For the text-containing cell, return its midpoint in [x, y] coordinate format. 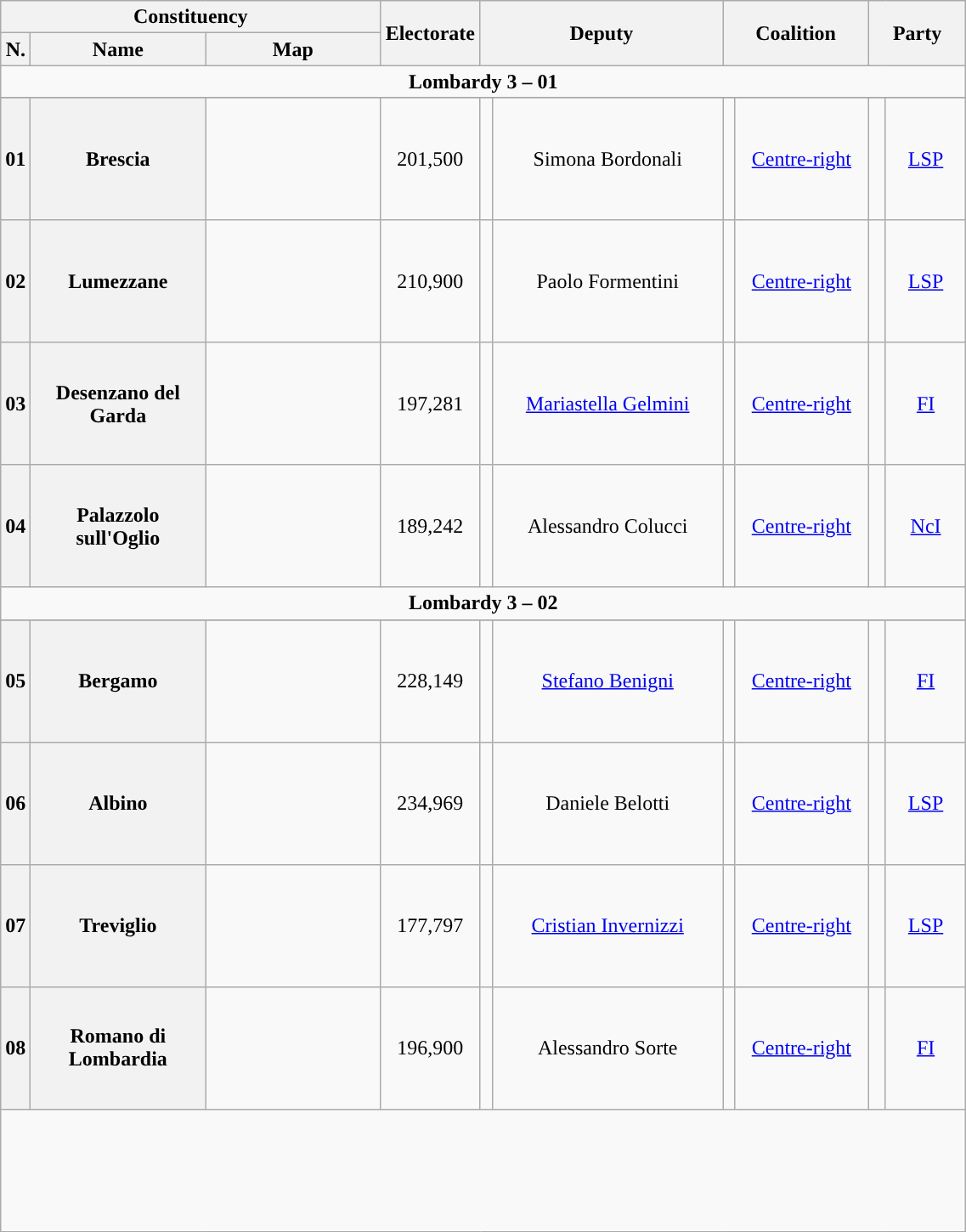
Paolo Formentini [608, 281]
197,281 [430, 404]
Stefano Benigni [608, 681]
04 [15, 526]
177,797 [430, 925]
Alessandro Sorte [608, 1048]
Map [293, 49]
Daniele Belotti [608, 803]
Constituency [190, 17]
Party [917, 33]
07 [15, 925]
Bergamo [118, 681]
Cristian Invernizzi [608, 925]
N. [15, 49]
Simona Bordonali [608, 159]
02 [15, 281]
06 [15, 803]
Albino [118, 803]
01 [15, 159]
NcI [926, 526]
Coalition [796, 33]
Palazzolo sull'Oglio [118, 526]
201,500 [430, 159]
Electorate [430, 33]
08 [15, 1048]
05 [15, 681]
Name [118, 49]
196,900 [430, 1048]
Lombardy 3 – 01 [483, 82]
Romano di Lombardia [118, 1048]
Lumezzane [118, 281]
Brescia [118, 159]
Lombardy 3 – 02 [483, 603]
189,242 [430, 526]
Deputy [602, 33]
234,969 [430, 803]
03 [15, 404]
228,149 [430, 681]
Treviglio [118, 925]
Alessandro Colucci [608, 526]
Mariastella Gelmini [608, 404]
210,900 [430, 281]
Desenzano del Garda [118, 404]
